Return the [X, Y] coordinate for the center point of the cell that contains the specified text.  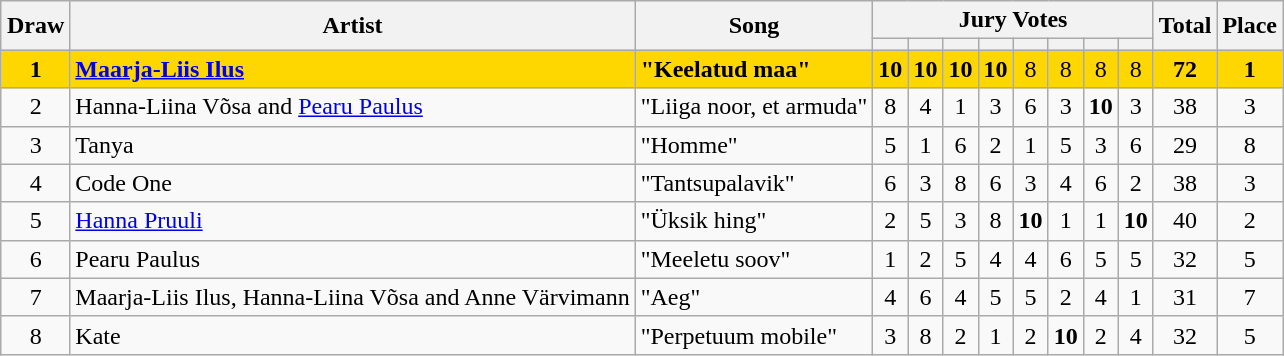
Kate [352, 335]
72 [1185, 69]
Draw [35, 26]
"Liiga noor, et armuda" [754, 107]
Maarja-Liis Ilus [352, 69]
31 [1185, 297]
Tanya [352, 145]
Hanna Pruuli [352, 221]
29 [1185, 145]
Jury Votes [1013, 20]
Song [754, 26]
"Homme" [754, 145]
Place [1250, 26]
Total [1185, 26]
Code One [352, 183]
40 [1185, 221]
Pearu Paulus [352, 259]
"Keelatud maa" [754, 69]
Artist [352, 26]
"Perpetuum mobile" [754, 335]
"Aeg" [754, 297]
"Meeletu soov" [754, 259]
"Üksik hing" [754, 221]
Maarja-Liis Ilus, Hanna-Liina Võsa and Anne Värvimann [352, 297]
Hanna-Liina Võsa and Pearu Paulus [352, 107]
"Tantsupalavik" [754, 183]
